Find where the given text appears and provide that cell's center as [X, Y] coordinate. 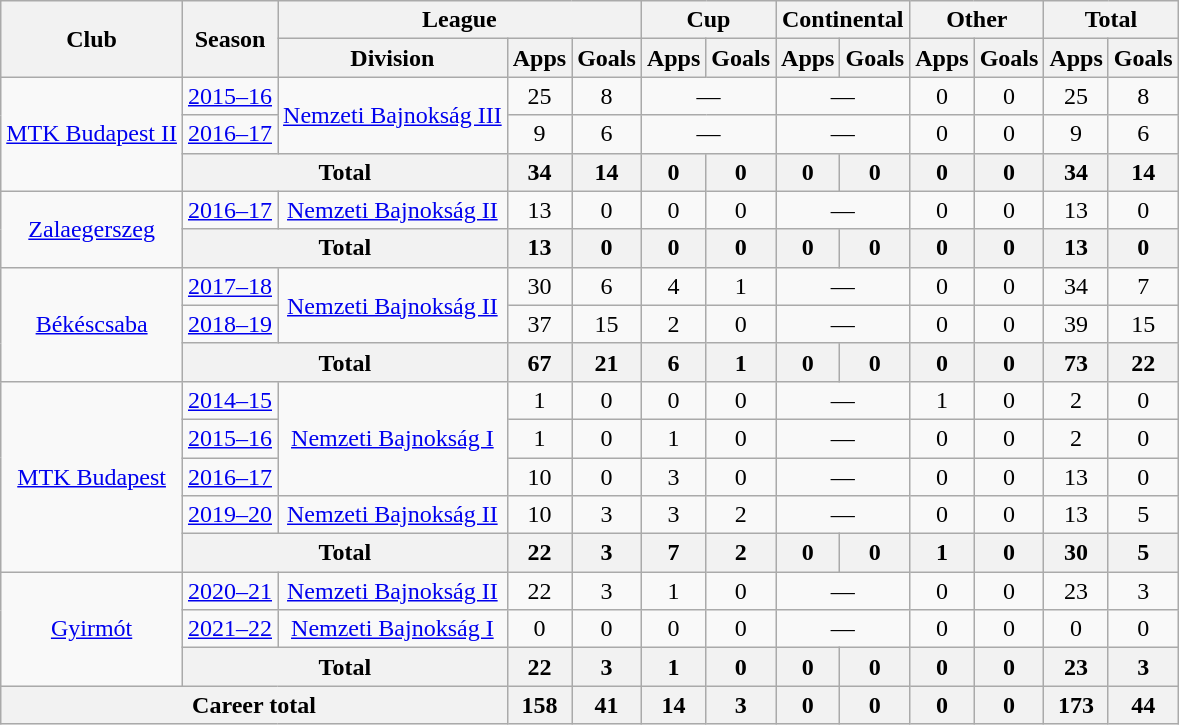
158 [539, 705]
Cup [708, 20]
Gyirmót [92, 629]
Season [230, 39]
Zalaegerszeg [92, 229]
2020–21 [230, 591]
73 [1076, 362]
Continental [843, 20]
Club [92, 39]
Division [393, 58]
2017–18 [230, 286]
4 [673, 286]
37 [539, 324]
2021–22 [230, 629]
41 [607, 705]
League [460, 20]
39 [1076, 324]
MTK Budapest [92, 476]
2018–19 [230, 324]
Békéscsaba [92, 324]
173 [1076, 705]
Career total [254, 705]
MTK Budapest II [92, 134]
21 [607, 362]
Nemzeti Bajnokság III [393, 115]
Other [977, 20]
44 [1143, 705]
2014–15 [230, 400]
67 [539, 362]
2019–20 [230, 515]
